Return (x, y) of the center of cell containing provided text 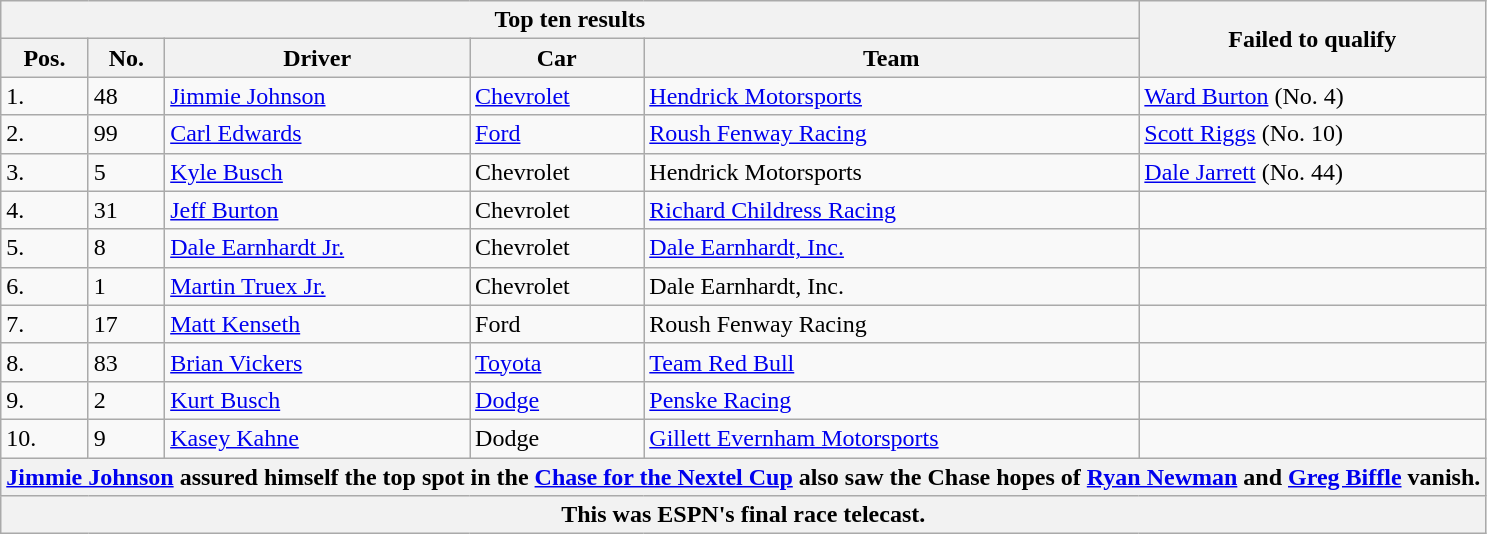
Jimmie Johnson assured himself the top spot in the Chase for the Nextel Cup also saw the Chase hopes of Ryan Newman and Greg Biffle vanish. (744, 477)
2 (126, 400)
Kurt Busch (318, 400)
Martin Truex Jr. (318, 286)
9 (126, 438)
17 (126, 324)
8 (126, 248)
Scott Riggs (No. 10) (1312, 134)
6. (44, 286)
Pos. (44, 58)
Carl Edwards (318, 134)
Penske Racing (892, 400)
1. (44, 96)
9. (44, 400)
2. (44, 134)
Team Red Bull (892, 362)
48 (126, 96)
Jimmie Johnson (318, 96)
3. (44, 172)
10. (44, 438)
Dale Earnhardt Jr. (318, 248)
Team (892, 58)
5 (126, 172)
Jeff Burton (318, 210)
Gillett Evernham Motorsports (892, 438)
Richard Childress Racing (892, 210)
Failed to qualify (1312, 39)
No. (126, 58)
Kyle Busch (318, 172)
Toyota (557, 362)
83 (126, 362)
Dale Jarrett (No. 44) (1312, 172)
31 (126, 210)
This was ESPN's final race telecast. (744, 515)
4. (44, 210)
Car (557, 58)
Driver (318, 58)
99 (126, 134)
Kasey Kahne (318, 438)
8. (44, 362)
Ward Burton (No. 4) (1312, 96)
7. (44, 324)
5. (44, 248)
1 (126, 286)
Top ten results (570, 20)
Brian Vickers (318, 362)
Matt Kenseth (318, 324)
